Output the [x, y] coordinate of the center of the cell containing the given text.  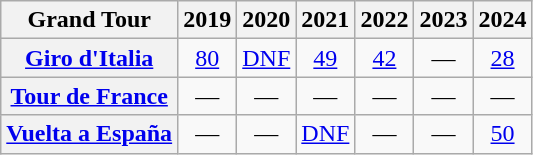
2022 [384, 20]
Giro d'Italia [90, 58]
50 [502, 134]
Tour de France [90, 96]
2019 [208, 20]
Grand Tour [90, 20]
2021 [326, 20]
Vuelta a España [90, 134]
49 [326, 58]
2023 [444, 20]
2024 [502, 20]
2020 [266, 20]
80 [208, 58]
42 [384, 58]
28 [502, 58]
